Capture the cell that displays the provided text and extract its (X, Y) central coordinate. 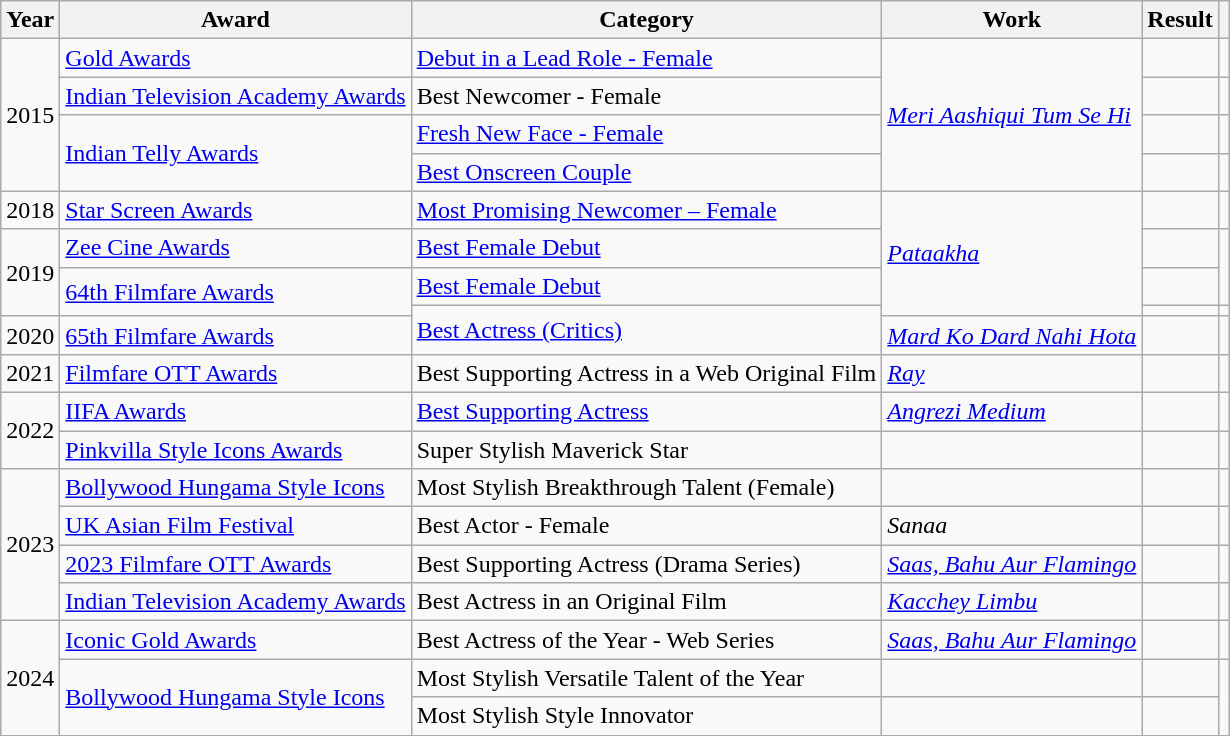
Sanaa (1012, 526)
Debut in a Lead Role - Female (646, 58)
Angrezi Medium (1012, 411)
Ray (1012, 373)
Mard Ko Dard Nahi Hota (1012, 335)
IIFA Awards (236, 411)
Best Newcomer - Female (646, 96)
Kacchey Limbu (1012, 602)
Indian Telly Awards (236, 153)
Work (1012, 20)
Category (646, 20)
Year (30, 20)
Most Stylish Breakthrough Talent (Female) (646, 488)
Best Actor - Female (646, 526)
2022 (30, 430)
2023 Filmfare OTT Awards (236, 564)
Pataakha (1012, 254)
2023 (30, 545)
Best Supporting Actress (Drama Series) (646, 564)
Zee Cine Awards (236, 248)
Super Stylish Maverick Star (646, 449)
Best Actress (Critics) (646, 330)
Best Actress of the Year - Web Series (646, 640)
Filmfare OTT Awards (236, 373)
Fresh New Face - Female (646, 134)
Meri Aashiqui Tum Se Hi (1012, 115)
Most Stylish Versatile Talent of the Year (646, 678)
Star Screen Awards (236, 210)
UK Asian Film Festival (236, 526)
Most Promising Newcomer – Female (646, 210)
Result (1180, 20)
65th Filmfare Awards (236, 335)
Award (236, 20)
Pinkvilla Style Icons Awards (236, 449)
64th Filmfare Awards (236, 292)
Iconic Gold Awards (236, 640)
Best Actress in an Original Film (646, 602)
2015 (30, 115)
2018 (30, 210)
2020 (30, 335)
Best Onscreen Couple (646, 172)
Most Stylish Style Innovator (646, 716)
Best Supporting Actress in a Web Original Film (646, 373)
Best Supporting Actress (646, 411)
2024 (30, 678)
2019 (30, 272)
Gold Awards (236, 58)
2021 (30, 373)
